Locate the cell with the specified text and output its (x, y) center coordinate. 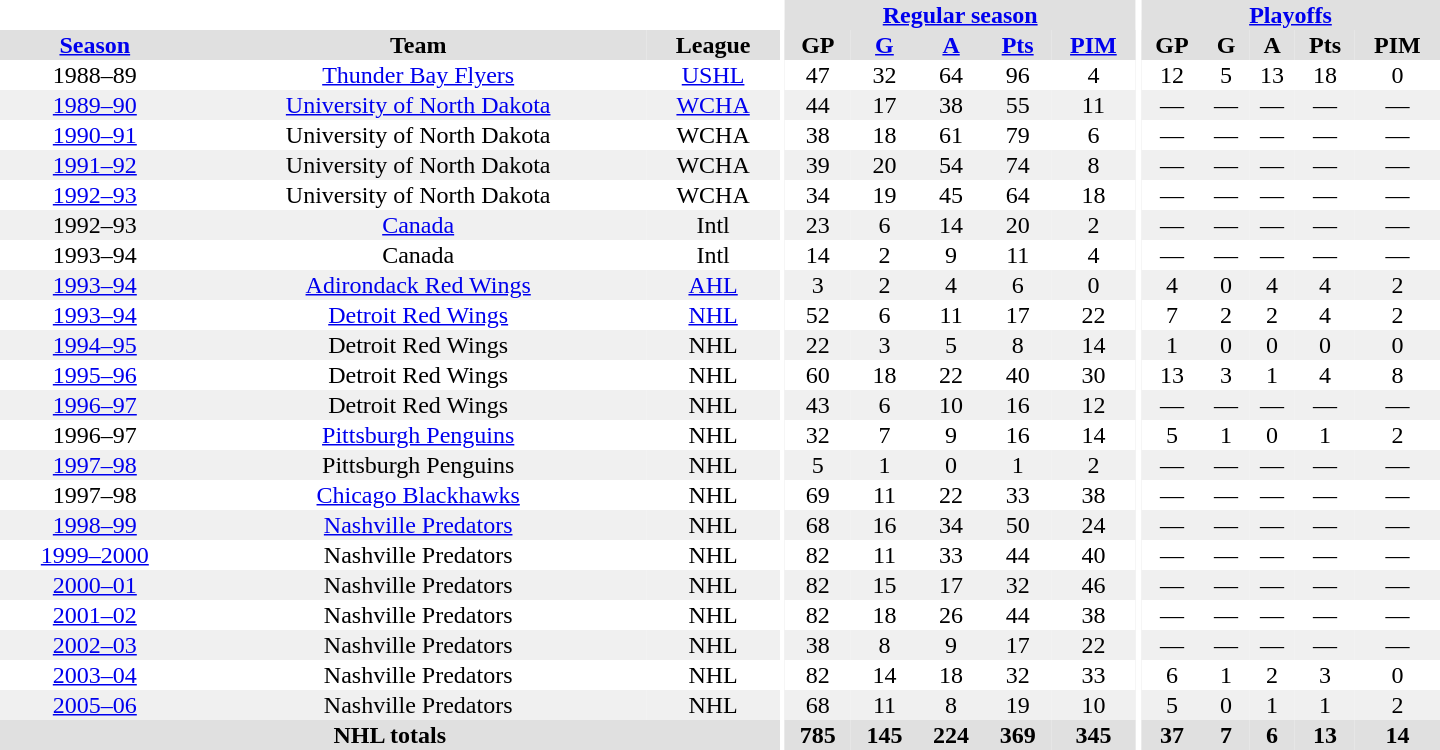
145 (884, 735)
74 (1018, 165)
69 (818, 495)
24 (1094, 525)
15 (884, 585)
2002–03 (95, 645)
60 (818, 375)
345 (1094, 735)
55 (1018, 105)
Season (95, 45)
52 (818, 315)
37 (1172, 735)
23 (818, 225)
45 (952, 195)
1990–91 (95, 135)
43 (818, 405)
39 (818, 165)
30 (1094, 375)
Regular season (960, 15)
2001–02 (95, 615)
47 (818, 75)
1998–99 (95, 525)
1991–92 (95, 165)
League (714, 45)
1999–2000 (95, 555)
1988–89 (95, 75)
61 (952, 135)
46 (1094, 585)
2003–04 (95, 675)
1995–96 (95, 375)
50 (1018, 525)
1989–90 (95, 105)
2005–06 (95, 705)
369 (1018, 735)
785 (818, 735)
2000–01 (95, 585)
AHL (714, 285)
26 (952, 615)
54 (952, 165)
Adirondack Red Wings (418, 285)
Team (418, 45)
NHL totals (390, 735)
Thunder Bay Flyers (418, 75)
96 (1018, 75)
Chicago Blackhawks (418, 495)
USHL (714, 75)
79 (1018, 135)
Playoffs (1290, 15)
1994–95 (95, 345)
224 (952, 735)
